Capture the cell that displays the provided text and extract its [x, y] central coordinate. 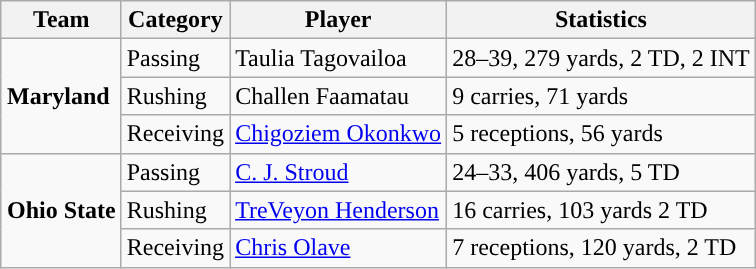
Team [61, 20]
Challen Faamatau [338, 96]
28–39, 279 yards, 2 TD, 2 INT [602, 58]
Player [338, 20]
24–33, 406 yards, 5 TD [602, 172]
9 carries, 71 yards [602, 96]
C. J. Stroud [338, 172]
7 receptions, 120 yards, 2 TD [602, 248]
Chigoziem Okonkwo [338, 134]
5 receptions, 56 yards [602, 134]
TreVeyon Henderson [338, 210]
Maryland [61, 96]
Taulia Tagovailoa [338, 58]
Chris Olave [338, 248]
Statistics [602, 20]
16 carries, 103 yards 2 TD [602, 210]
Category [175, 20]
Ohio State [61, 210]
